Pinpoint the cell where the given text exists, returning its (x, y) midpoint coordinate. 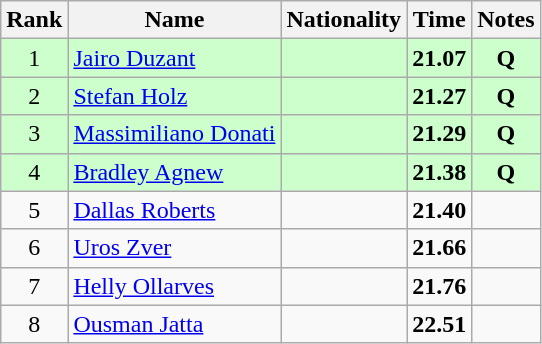
7 (34, 286)
1 (34, 58)
21.40 (440, 210)
Massimiliano Donati (174, 134)
21.38 (440, 172)
Notes (506, 20)
21.66 (440, 248)
8 (34, 324)
Rank (34, 20)
21.07 (440, 58)
5 (34, 210)
2 (34, 96)
Stefan Holz (174, 96)
6 (34, 248)
Jairo Duzant (174, 58)
Ousman Jatta (174, 324)
Bradley Agnew (174, 172)
Time (440, 20)
Helly Ollarves (174, 286)
22.51 (440, 324)
Uros Zver (174, 248)
Dallas Roberts (174, 210)
4 (34, 172)
Nationality (344, 20)
21.76 (440, 286)
21.27 (440, 96)
21.29 (440, 134)
3 (34, 134)
Name (174, 20)
